Find where the given text appears and provide that cell's center as (x, y) coordinate. 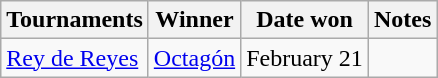
Notes (402, 20)
Tournaments (75, 20)
February 21 (305, 58)
Octagón (194, 58)
Date won (305, 20)
Winner (194, 20)
Rey de Reyes (75, 58)
